Output the [x, y] coordinate of the center of the cell containing the given text.  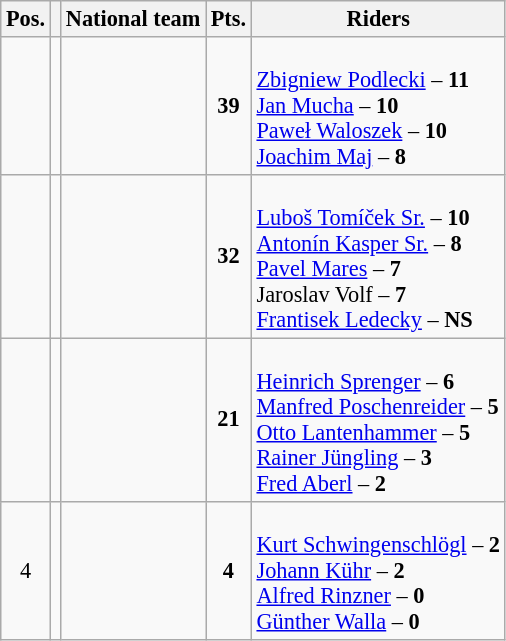
Kurt Schwingenschlögl – 2 Johann Kühr – 2 Alfred Rinzner – 0 Günther Walla – 0 [378, 570]
Pos. [26, 19]
32 [229, 256]
Riders [378, 19]
21 [229, 420]
Heinrich Sprenger – 6 Manfred Poschenreider – 5 Otto Lantenhammer – 5 Rainer Jüngling – 3 Fred Aberl – 2 [378, 420]
39 [229, 106]
Pts. [229, 19]
National team [134, 19]
Zbigniew Podlecki – 11 Jan Mucha – 10 Paweł Waloszek – 10 Joachim Maj – 8 [378, 106]
Luboš Tomíček Sr. – 10 Antonín Kasper Sr. – 8 Pavel Mares – 7 Jaroslav Volf – 7 Frantisek Ledecky – NS [378, 256]
